Identify which cell holds the provided text, then report its [x, y] central coordinate. 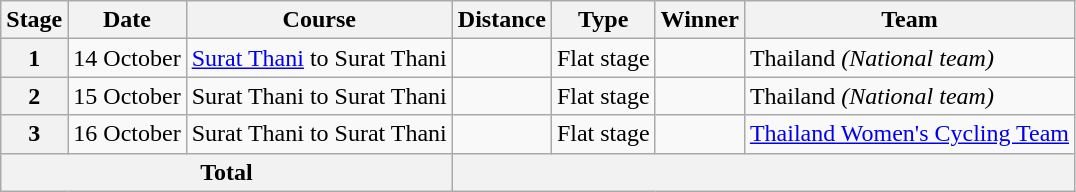
16 October [127, 134]
2 [34, 96]
Winner [700, 20]
Stage [34, 20]
Team [909, 20]
3 [34, 134]
15 October [127, 96]
Date [127, 20]
1 [34, 58]
Distance [502, 20]
14 October [127, 58]
Thailand Women's Cycling Team [909, 134]
Type [603, 20]
Course [319, 20]
Total [227, 172]
